Output the [X, Y] coordinate of the center of the cell containing the given text.  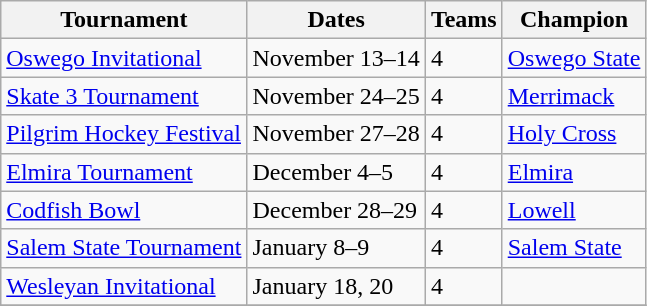
November 13–14 [336, 58]
Tournament [124, 20]
November 27–28 [336, 134]
November 24–25 [336, 96]
Pilgrim Hockey Festival [124, 134]
Holy Cross [574, 134]
Champion [574, 20]
Oswego State [574, 58]
Elmira [574, 172]
Elmira Tournament [124, 172]
December 28–29 [336, 210]
Merrimack [574, 96]
Codfish Bowl [124, 210]
Wesleyan Invitational [124, 286]
December 4–5 [336, 172]
Salem State Tournament [124, 248]
Salem State [574, 248]
Skate 3 Tournament [124, 96]
January 8–9 [336, 248]
January 18, 20 [336, 286]
Oswego Invitational [124, 58]
Lowell [574, 210]
Teams [464, 20]
Dates [336, 20]
